Output the [x, y] coordinate of the center of the cell containing the given text.  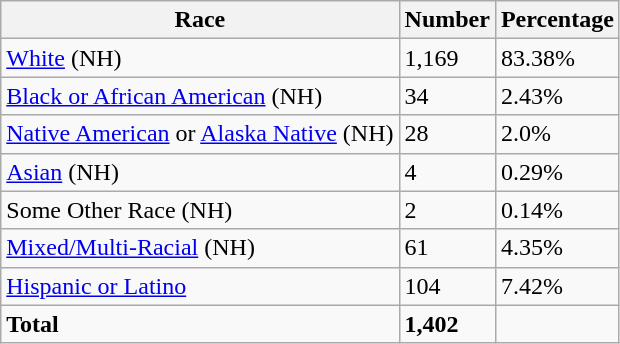
Total [200, 324]
Black or African American (NH) [200, 96]
2.0% [557, 134]
Percentage [557, 20]
34 [447, 96]
White (NH) [200, 58]
28 [447, 134]
0.14% [557, 210]
2 [447, 210]
7.42% [557, 286]
1,402 [447, 324]
4.35% [557, 248]
61 [447, 248]
Number [447, 20]
Mixed/Multi-Racial (NH) [200, 248]
83.38% [557, 58]
Native American or Alaska Native (NH) [200, 134]
Asian (NH) [200, 172]
Hispanic or Latino [200, 286]
1,169 [447, 58]
Race [200, 20]
Some Other Race (NH) [200, 210]
2.43% [557, 96]
0.29% [557, 172]
104 [447, 286]
4 [447, 172]
